From the cell containing the given text, extract its center point as (x, y) coordinate. 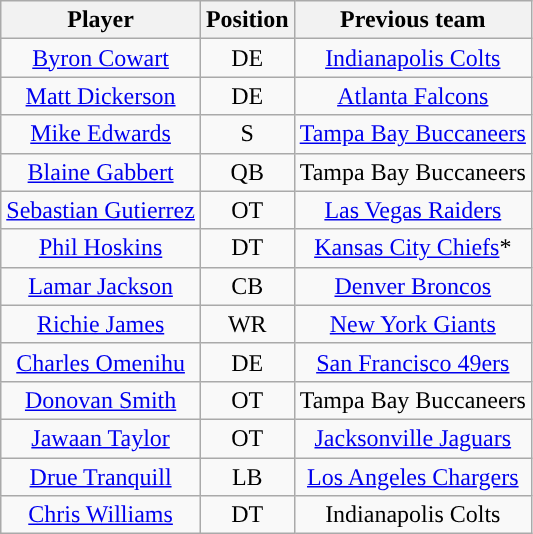
S (247, 134)
Las Vegas Raiders (412, 210)
QB (247, 172)
CB (247, 286)
Phil Hoskins (101, 248)
Jawaan Taylor (101, 438)
Richie James (101, 324)
Lamar Jackson (101, 286)
Sebastian Gutierrez (101, 210)
Mike Edwards (101, 134)
Denver Broncos (412, 286)
Byron Cowart (101, 58)
Chris Williams (101, 515)
Drue Tranquill (101, 477)
Jacksonville Jaguars (412, 438)
Donovan Smith (101, 400)
Kansas City Chiefs* (412, 248)
Los Angeles Chargers (412, 477)
Previous team (412, 20)
Atlanta Falcons (412, 96)
Blaine Gabbert (101, 172)
Charles Omenihu (101, 362)
San Francisco 49ers (412, 362)
WR (247, 324)
Matt Dickerson (101, 96)
LB (247, 477)
Position (247, 20)
New York Giants (412, 324)
Player (101, 20)
